Extract the [X, Y] coordinate from the center of the cell holding the provided text.  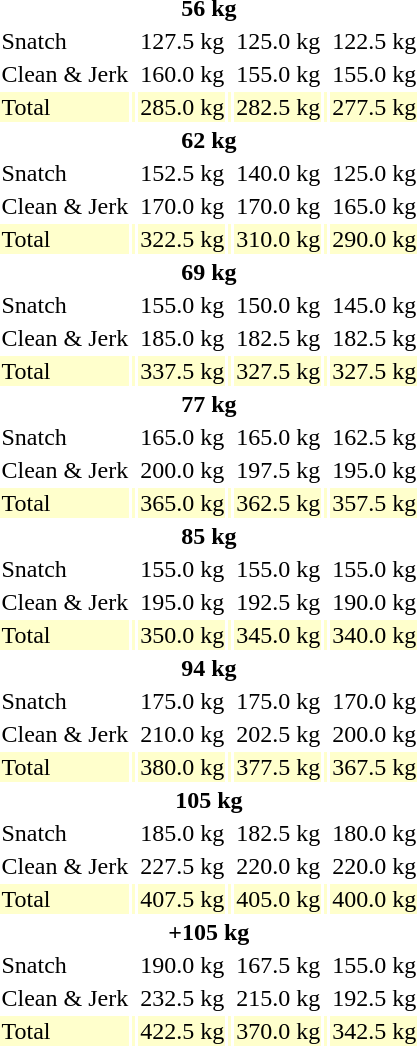
220.0 kg [278, 866]
227.5 kg [182, 866]
377.5 kg [278, 767]
345.0 kg [278, 635]
202.5 kg [278, 734]
232.5 kg [182, 998]
127.5 kg [182, 41]
285.0 kg [182, 107]
140.0 kg [278, 173]
310.0 kg [278, 239]
350.0 kg [182, 635]
380.0 kg [182, 767]
327.5 kg [278, 371]
210.0 kg [182, 734]
370.0 kg [278, 1031]
282.5 kg [278, 107]
405.0 kg [278, 899]
190.0 kg [182, 965]
195.0 kg [182, 602]
150.0 kg [278, 305]
167.5 kg [278, 965]
365.0 kg [182, 503]
192.5 kg [278, 602]
337.5 kg [182, 371]
322.5 kg [182, 239]
200.0 kg [182, 470]
197.5 kg [278, 470]
125.0 kg [278, 41]
362.5 kg [278, 503]
160.0 kg [182, 74]
422.5 kg [182, 1031]
215.0 kg [278, 998]
407.5 kg [182, 899]
152.5 kg [182, 173]
